For the text-containing cell, return its midpoint in [X, Y] coordinate format. 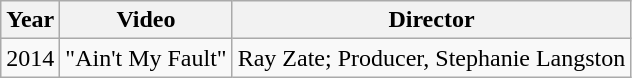
Director [432, 20]
Ray Zate; Producer, Stephanie Langston [432, 58]
Year [30, 20]
"Ain't My Fault" [146, 58]
2014 [30, 58]
Video [146, 20]
